For the text-containing cell, return its midpoint in [x, y] coordinate format. 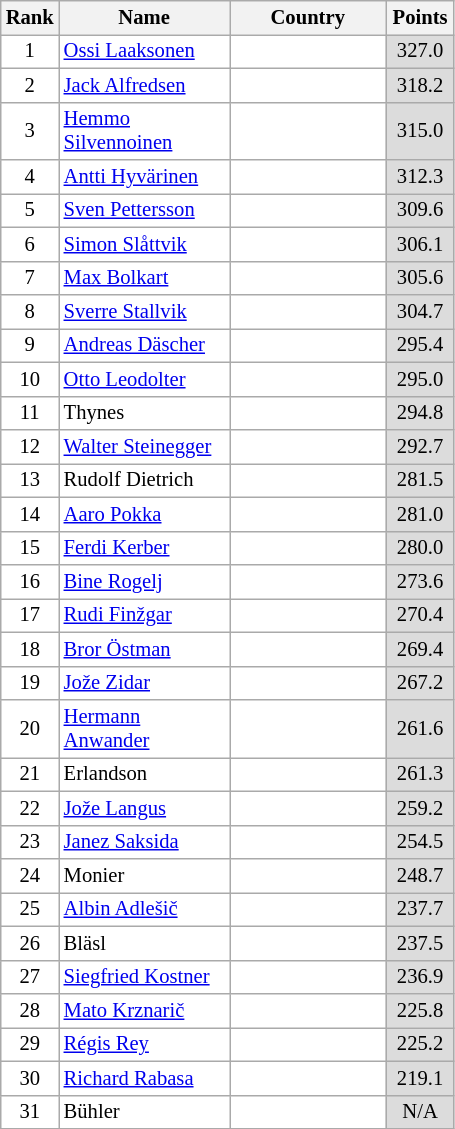
295.0 [420, 379]
312.3 [420, 177]
22 [30, 808]
261.6 [420, 729]
21 [30, 774]
294.8 [420, 413]
Siegfried Kostner [144, 977]
318.2 [420, 85]
30 [30, 1078]
20 [30, 729]
Ferdi Kerber [144, 548]
225.8 [420, 1011]
Jack Alfredsen [144, 85]
Richard Rabasa [144, 1078]
4 [30, 177]
N/A [420, 1112]
Bror Östman [144, 649]
236.9 [420, 977]
Ossi Laaksonen [144, 51]
248.7 [420, 875]
10 [30, 379]
281.5 [420, 480]
Janez Saksida [144, 842]
Name [144, 17]
Rudi Finžgar [144, 615]
17 [30, 615]
27 [30, 977]
Max Bolkart [144, 278]
Monier [144, 875]
Hemmo Silvennoinen [144, 131]
273.6 [420, 581]
Otto Leodolter [144, 379]
270.4 [420, 615]
15 [30, 548]
305.6 [420, 278]
Jože Langus [144, 808]
Rudolf Dietrich [144, 480]
13 [30, 480]
18 [30, 649]
7 [30, 278]
261.3 [420, 774]
259.2 [420, 808]
237.5 [420, 943]
31 [30, 1112]
3 [30, 131]
26 [30, 943]
225.2 [420, 1044]
Thynes [144, 413]
269.4 [420, 649]
24 [30, 875]
267.2 [420, 683]
295.4 [420, 345]
Aaro Pokka [144, 514]
25 [30, 909]
29 [30, 1044]
11 [30, 413]
2 [30, 85]
Walter Steinegger [144, 447]
8 [30, 311]
Andreas Däscher [144, 345]
Sverre Stallvik [144, 311]
19 [30, 683]
5 [30, 210]
Mato Krznarič [144, 1011]
Simon Slåttvik [144, 244]
9 [30, 345]
12 [30, 447]
Bühler [144, 1112]
1 [30, 51]
Bläsl [144, 943]
Antti Hyvärinen [144, 177]
292.7 [420, 447]
28 [30, 1011]
Sven Pettersson [144, 210]
304.7 [420, 311]
309.6 [420, 210]
Country [308, 17]
Régis Rey [144, 1044]
219.1 [420, 1078]
6 [30, 244]
Bine Rogelj [144, 581]
237.7 [420, 909]
14 [30, 514]
Points [420, 17]
281.0 [420, 514]
23 [30, 842]
Rank [30, 17]
16 [30, 581]
254.5 [420, 842]
Hermann Anwander [144, 729]
Jože Zidar [144, 683]
327.0 [420, 51]
Erlandson [144, 774]
280.0 [420, 548]
315.0 [420, 131]
306.1 [420, 244]
Albin Adlešič [144, 909]
